Search for the cell housing the specified text and yield its (X, Y) center coordinate. 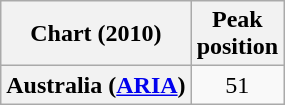
Peakposition (237, 34)
51 (237, 85)
Chart (2010) (96, 34)
Australia (ARIA) (96, 85)
